Pinpoint the cell where the given text exists, returning its [x, y] midpoint coordinate. 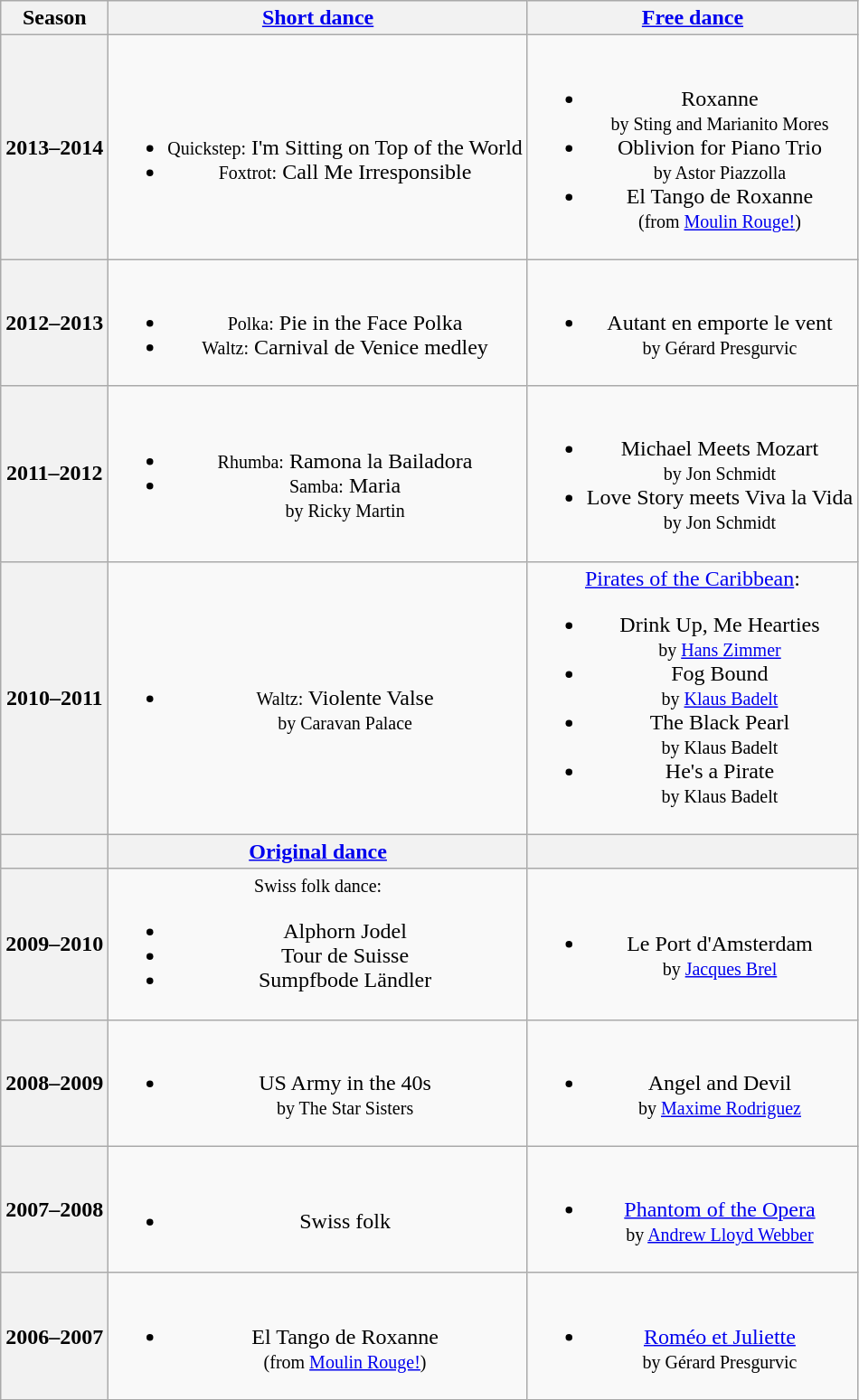
Short dance [318, 18]
2008–2009 [54, 1083]
Phantom of the Opera by Andrew Lloyd Webber [693, 1209]
2011–2012 [54, 474]
2007–2008 [54, 1209]
Free dance [693, 18]
2010–2011 [54, 698]
2009–2010 [54, 944]
Michael Meets Mozart by Jon Schmidt Love Story meets Viva la Vida by Jon Schmidt [693, 474]
Season [54, 18]
Original dance [318, 851]
Rhumba: Ramona la BailadoraSamba: Maria by Ricky Martin [318, 474]
Angel and Devil by Maxime Rodriguez [693, 1083]
2006–2007 [54, 1336]
Quickstep: I'm Sitting on Top of the WorldFoxtrot: Call Me Irresponsible [318, 147]
Swiss folk dance:Alphorn JodelTour de SuisseSumpfbode Ländler [318, 944]
Waltz: Violente Valse by Caravan Palace [318, 698]
Roméo et Juliette by Gérard Presgurvic [693, 1336]
Roxanne by Sting and Marianito Mores Oblivion for Piano Trio by Astor Piazzolla El Tango de Roxanne (from Moulin Rouge!) [693, 147]
Polka: Pie in the Face PolkaWaltz: Carnival de Venice medley [318, 323]
Le Port d'Amsterdam by Jacques Brel [693, 944]
Pirates of the Caribbean:Drink Up, Me Hearties by Hans Zimmer Fog Bound by Klaus Badelt The Black Pearl by Klaus Badelt He's a Pirate by Klaus Badelt [693, 698]
El Tango de Roxanne (from Moulin Rouge!) [318, 1336]
Autant en emporte le vent by Gérard Presgurvic [693, 323]
2012–2013 [54, 323]
2013–2014 [54, 147]
US Army in the 40s by The Star Sisters [318, 1083]
Swiss folk [318, 1209]
